Extract the (X, Y) coordinate from the center of the cell holding the provided text.  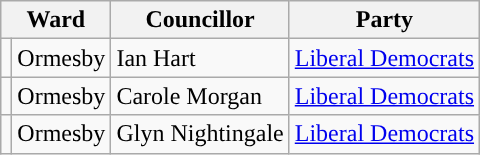
Party (384, 20)
Carole Morgan (200, 96)
Ian Hart (200, 58)
Ward (56, 20)
Glyn Nightingale (200, 134)
Councillor (200, 20)
